Locate the cell with the specified text and output its [x, y] center coordinate. 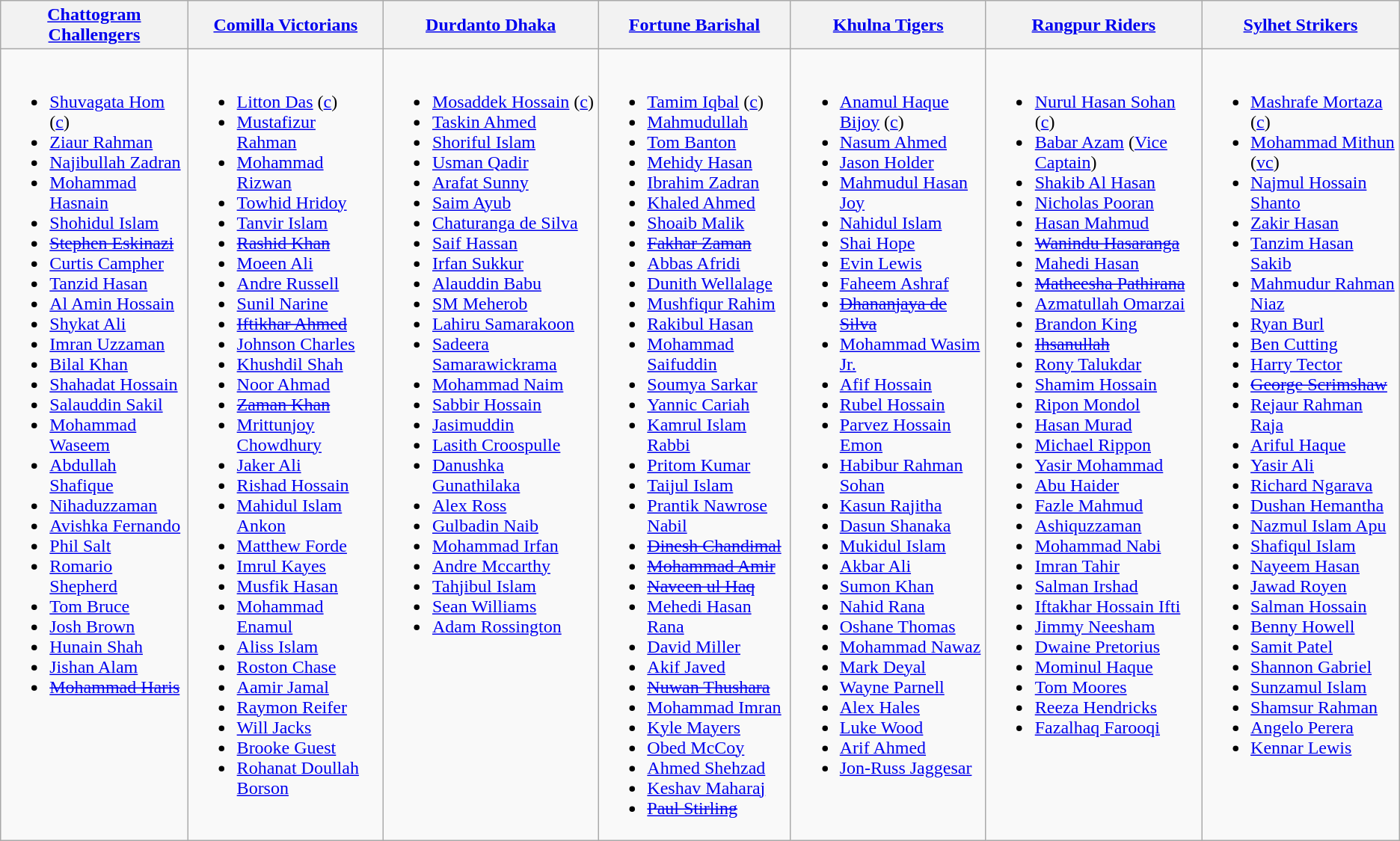
Rangpur Riders [1093, 25]
Chattogram Challengers [94, 25]
Durdanto Dhaka [491, 25]
Khulna Tigers [888, 25]
Sylhet Strikers [1301, 25]
Comilla Victorians [286, 25]
Fortune Barishal [694, 25]
